Capture the cell that displays the provided text and extract its [x, y] central coordinate. 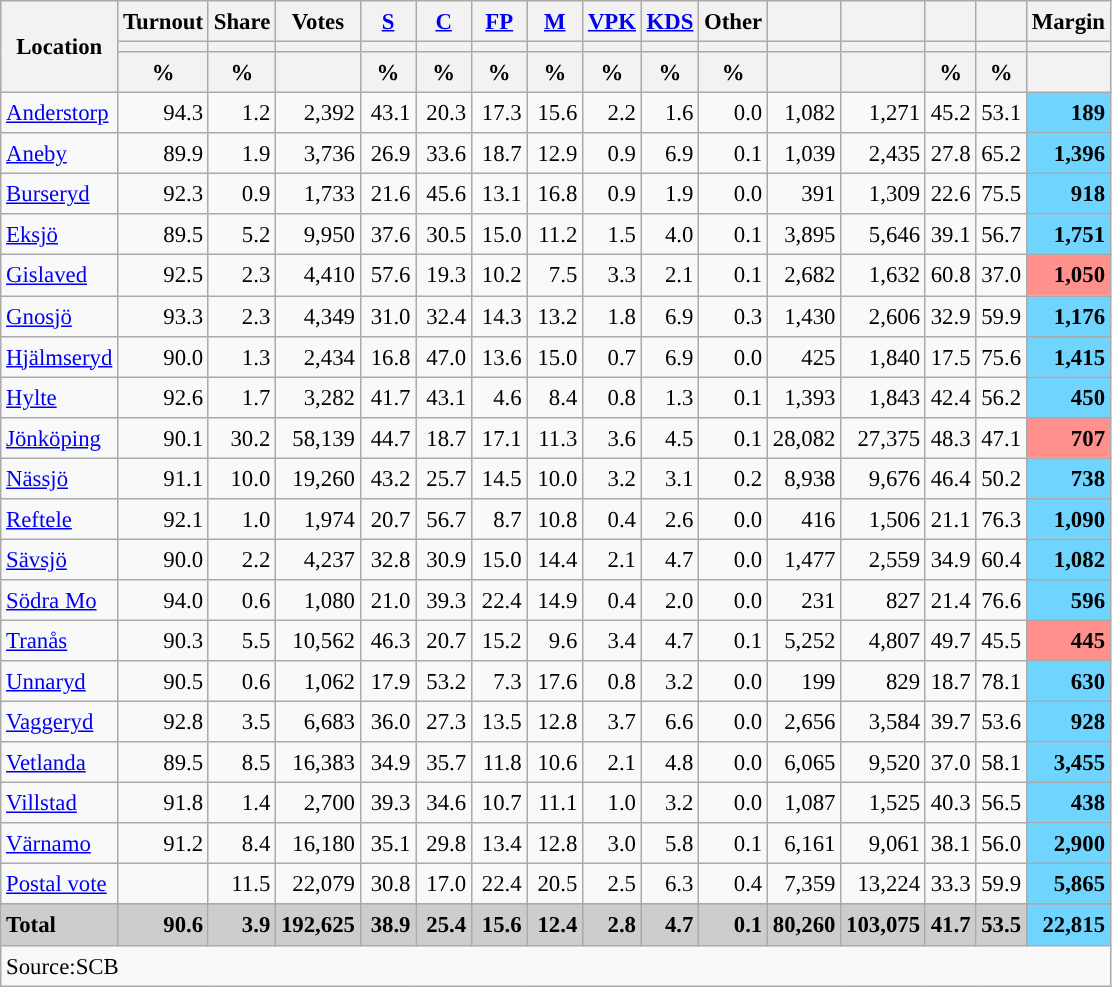
22.6 [950, 194]
1,062 [318, 682]
13,224 [884, 884]
17.9 [388, 682]
Nässjö [60, 478]
53.6 [1001, 722]
27.3 [444, 722]
43.2 [388, 478]
9,950 [318, 234]
13.2 [555, 316]
5,865 [1068, 884]
C [444, 22]
21.6 [388, 194]
6,683 [318, 722]
1.4 [242, 804]
19,260 [318, 478]
1,974 [318, 520]
3.4 [612, 640]
9.6 [555, 640]
4,237 [318, 560]
60.4 [1001, 560]
14.9 [555, 600]
5,646 [884, 234]
49.7 [950, 640]
11.3 [555, 438]
78.1 [1001, 682]
11.2 [555, 234]
17.0 [444, 884]
10.6 [555, 762]
7.5 [555, 276]
30.8 [388, 884]
8.5 [242, 762]
92.5 [164, 276]
10.2 [499, 276]
0.7 [612, 356]
12.9 [555, 154]
11.1 [555, 804]
56.5 [1001, 804]
1,840 [884, 356]
Anderstorp [60, 114]
1,080 [318, 600]
3,584 [884, 722]
Hylte [60, 398]
91.1 [164, 478]
40.3 [950, 804]
Turnout [164, 22]
5.2 [242, 234]
42.4 [950, 398]
2,700 [318, 804]
56.2 [1001, 398]
46.4 [950, 478]
1,396 [1068, 154]
3,736 [318, 154]
M [555, 22]
60.8 [950, 276]
45.5 [1001, 640]
35.1 [388, 844]
6,065 [804, 762]
44.7 [388, 438]
2,682 [804, 276]
35.7 [444, 762]
93.3 [164, 316]
30.9 [444, 560]
33.6 [444, 154]
2,606 [884, 316]
5.5 [242, 640]
76.6 [1001, 600]
Gnosjö [60, 316]
1,271 [884, 114]
1,477 [804, 560]
Värnamo [60, 844]
1,843 [884, 398]
1.6 [670, 114]
53.2 [444, 682]
50.2 [1001, 478]
45.2 [950, 114]
416 [804, 520]
8,938 [804, 478]
10.7 [499, 804]
32.9 [950, 316]
Other [734, 22]
Tranås [60, 640]
17.5 [950, 356]
21.0 [388, 600]
91.8 [164, 804]
36.0 [388, 722]
Eksjö [60, 234]
45.6 [444, 194]
Vetlanda [60, 762]
27,375 [884, 438]
Aneby [60, 154]
3,895 [804, 234]
47.1 [1001, 438]
75.5 [1001, 194]
189 [1068, 114]
VPK [612, 22]
1,393 [804, 398]
94.3 [164, 114]
0.2 [734, 478]
Location [60, 47]
S [388, 22]
32.8 [388, 560]
391 [804, 194]
14.5 [499, 478]
48.3 [950, 438]
20.5 [555, 884]
Vaggeryd [60, 722]
21.4 [950, 600]
80,260 [804, 926]
3.5 [242, 722]
90.5 [164, 682]
90.6 [164, 926]
Source:SCB [556, 966]
58,139 [318, 438]
2,434 [318, 356]
9,676 [884, 478]
1,751 [1068, 234]
13.6 [499, 356]
89.9 [164, 154]
6,161 [804, 844]
25.4 [444, 926]
22,815 [1068, 926]
Unnaryd [60, 682]
94.0 [164, 600]
1.2 [242, 114]
30.2 [242, 438]
16,383 [318, 762]
22,079 [318, 884]
Total [60, 926]
10.8 [555, 520]
58.1 [1001, 762]
39.1 [950, 234]
31.0 [388, 316]
2.0 [670, 600]
4.5 [670, 438]
3.7 [612, 722]
9,061 [884, 844]
53.1 [1001, 114]
92.8 [164, 722]
6.3 [670, 884]
4.6 [499, 398]
92.3 [164, 194]
3.6 [612, 438]
425 [804, 356]
4,349 [318, 316]
Hjälmseryd [60, 356]
14.4 [555, 560]
34.6 [444, 804]
26.9 [388, 154]
3.9 [242, 926]
2.5 [612, 884]
3,455 [1068, 762]
28,082 [804, 438]
3.0 [612, 844]
FP [499, 22]
1,632 [884, 276]
27.8 [950, 154]
1,050 [1068, 276]
Gislaved [60, 276]
9,520 [884, 762]
4.8 [670, 762]
92.6 [164, 398]
1.7 [242, 398]
91.2 [164, 844]
199 [804, 682]
53.5 [1001, 926]
17.1 [499, 438]
Share [242, 22]
4,410 [318, 276]
30.5 [444, 234]
11.8 [499, 762]
32.4 [444, 316]
20.3 [444, 114]
8.7 [499, 520]
707 [1068, 438]
29.8 [444, 844]
2,435 [884, 154]
15.2 [499, 640]
12.4 [555, 926]
38.9 [388, 926]
5.8 [670, 844]
37.6 [388, 234]
1,087 [804, 804]
33.3 [950, 884]
827 [884, 600]
Reftele [60, 520]
918 [1068, 194]
1.5 [612, 234]
13.5 [499, 722]
2.6 [670, 520]
21.1 [950, 520]
3,282 [318, 398]
192,625 [318, 926]
596 [1068, 600]
46.3 [388, 640]
1,176 [1068, 316]
829 [884, 682]
Postal vote [60, 884]
450 [1068, 398]
7,359 [804, 884]
Södra Mo [60, 600]
438 [1068, 804]
39.7 [950, 722]
Margin [1068, 22]
5,252 [804, 640]
47.0 [444, 356]
65.2 [1001, 154]
0.3 [734, 316]
6.6 [670, 722]
1,733 [318, 194]
1,039 [804, 154]
2,559 [884, 560]
11.5 [242, 884]
630 [1068, 682]
1,430 [804, 316]
Sävsjö [60, 560]
19.3 [444, 276]
231 [804, 600]
7.3 [499, 682]
90.1 [164, 438]
3.1 [670, 478]
75.6 [1001, 356]
38.1 [950, 844]
3.3 [612, 276]
14.3 [499, 316]
57.6 [388, 276]
10,562 [318, 640]
4,807 [884, 640]
2,392 [318, 114]
2.8 [612, 926]
4.0 [670, 234]
KDS [670, 22]
1,525 [884, 804]
76.3 [1001, 520]
Votes [318, 22]
90.3 [164, 640]
738 [1068, 478]
1.8 [612, 316]
2,900 [1068, 844]
17.3 [499, 114]
928 [1068, 722]
1,309 [884, 194]
16,180 [318, 844]
13.1 [499, 194]
92.1 [164, 520]
1,506 [884, 520]
Burseryd [60, 194]
1,415 [1068, 356]
17.6 [555, 682]
2,656 [804, 722]
445 [1068, 640]
25.7 [444, 478]
13.4 [499, 844]
Villstad [60, 804]
1,090 [1068, 520]
Jönköping [60, 438]
56.0 [1001, 844]
103,075 [884, 926]
